Find where the given text appears and provide that cell's center as (x, y) coordinate. 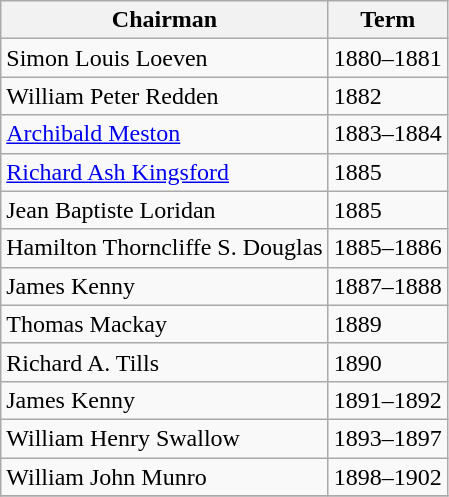
Archibald Meston (164, 134)
Simon Louis Loeven (164, 58)
1889 (388, 324)
Term (388, 20)
1898–1902 (388, 477)
Richard Ash Kingsford (164, 172)
Thomas Mackay (164, 324)
Jean Baptiste Loridan (164, 210)
1891–1892 (388, 400)
William John Munro (164, 477)
1885–1886 (388, 248)
Hamilton Thorncliffe S. Douglas (164, 248)
1887–1888 (388, 286)
1883–1884 (388, 134)
William Henry Swallow (164, 438)
Chairman (164, 20)
1880–1881 (388, 58)
William Peter Redden (164, 96)
1882 (388, 96)
Richard A. Tills (164, 362)
1890 (388, 362)
1893–1897 (388, 438)
